Determine the [X, Y] coordinate at the center of the cell enclosing the given text.  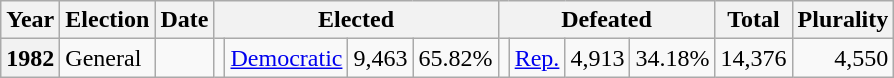
9,463 [380, 58]
14,376 [754, 58]
Total [754, 20]
4,913 [598, 58]
4,550 [843, 58]
34.18% [672, 58]
Democratic [286, 58]
Date [184, 20]
Rep. [537, 58]
Year [30, 20]
Elected [356, 20]
1982 [30, 58]
65.82% [456, 58]
General [108, 58]
Defeated [606, 20]
Election [108, 20]
Plurality [843, 20]
